Capture the cell that displays the provided text and extract its (x, y) central coordinate. 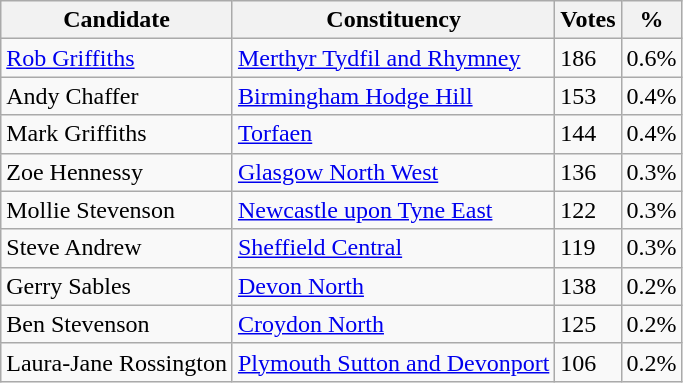
Merthyr Tydfil and Rhymney (393, 58)
% (652, 20)
Devon North (393, 286)
122 (588, 210)
144 (588, 134)
153 (588, 96)
Mark Griffiths (117, 134)
Votes (588, 20)
Mollie Stevenson (117, 210)
Zoe Hennessy (117, 172)
Newcastle upon Tyne East (393, 210)
125 (588, 324)
Glasgow North West (393, 172)
138 (588, 286)
Candidate (117, 20)
106 (588, 362)
Croydon North (393, 324)
0.6% (652, 58)
Ben Stevenson (117, 324)
Rob Griffiths (117, 58)
136 (588, 172)
Birmingham Hodge Hill (393, 96)
Andy Chaffer (117, 96)
Sheffield Central (393, 248)
Laura-Jane Rossington (117, 362)
119 (588, 248)
Plymouth Sutton and Devonport (393, 362)
186 (588, 58)
Gerry Sables (117, 286)
Torfaen (393, 134)
Steve Andrew (117, 248)
Constituency (393, 20)
